For the text-containing cell, return its midpoint in [X, Y] coordinate format. 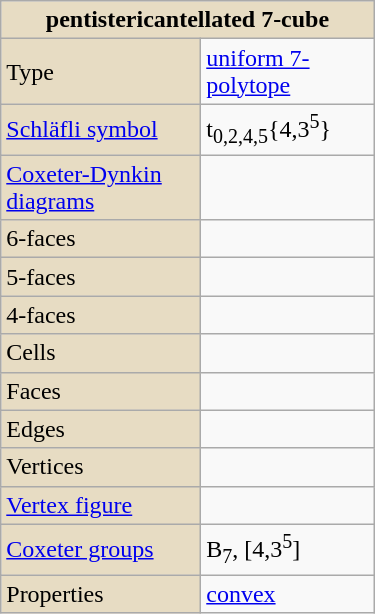
Schläfli symbol [101, 130]
B7, [4,35] [288, 550]
Vertex figure [101, 505]
pentistericantellated 7-cube [188, 20]
Faces [101, 391]
Type [101, 72]
uniform 7-polytope [288, 72]
convex [288, 594]
6-faces [101, 239]
Coxeter groups [101, 550]
Edges [101, 429]
Cells [101, 353]
Vertices [101, 467]
Properties [101, 594]
5-faces [101, 277]
4-faces [101, 315]
Coxeter-Dynkin diagrams [101, 188]
t0,2,4,5{4,35} [288, 130]
